Locate the cell with the specified text and output its [X, Y] center coordinate. 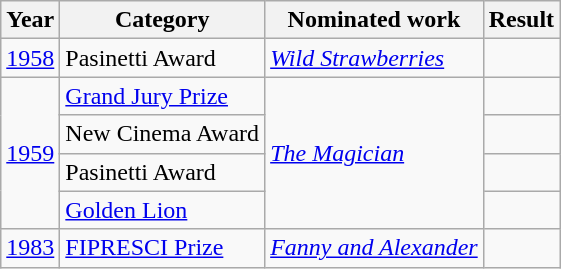
Grand Jury Prize [162, 96]
1958 [30, 58]
1983 [30, 248]
Fanny and Alexander [374, 248]
Nominated work [374, 20]
FIPRESCI Prize [162, 248]
Year [30, 20]
Result [521, 20]
Wild Strawberries [374, 58]
Golden Lion [162, 210]
The Magician [374, 153]
Category [162, 20]
New Cinema Award [162, 134]
1959 [30, 153]
